Scan for the cell matching the given text and deliver its (X, Y) coordinate at center. 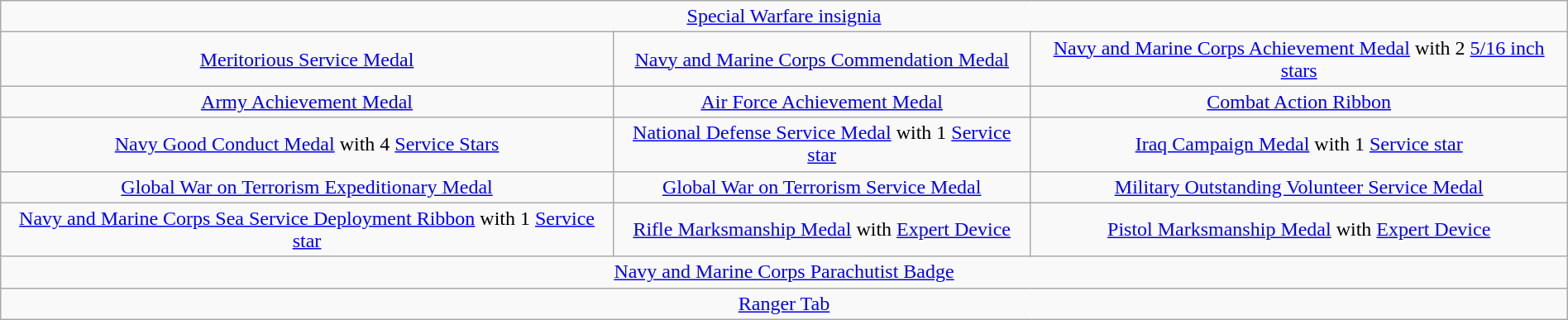
Military Outstanding Volunteer Service Medal (1298, 187)
Air Force Achievement Medal (822, 102)
Navy and Marine Corps Commendation Medal (822, 60)
Navy and Marine Corps Achievement Medal with 2 5/16 inch stars (1298, 60)
Global War on Terrorism Expeditionary Medal (308, 187)
Army Achievement Medal (308, 102)
Navy Good Conduct Medal with 4 Service Stars (308, 144)
Iraq Campaign Medal with 1 Service star (1298, 144)
Combat Action Ribbon (1298, 102)
Navy and Marine Corps Parachutist Badge (784, 272)
Pistol Marksmanship Medal with Expert Device (1298, 230)
Global War on Terrorism Service Medal (822, 187)
Rifle Marksmanship Medal with Expert Device (822, 230)
Ranger Tab (784, 303)
Special Warfare insignia (784, 17)
Meritorious Service Medal (308, 60)
National Defense Service Medal with 1 Service star (822, 144)
Navy and Marine Corps Sea Service Deployment Ribbon with 1 Service star (308, 230)
